Output the (x, y) coordinate of the center of the cell containing the given text.  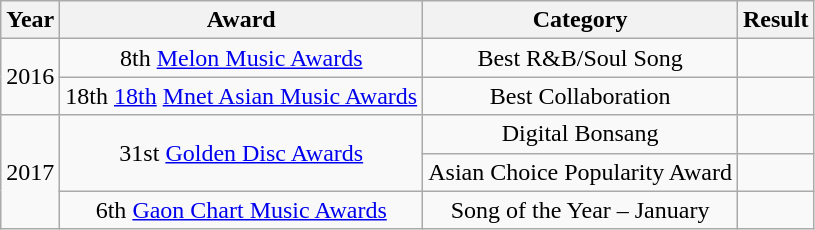
2017 (30, 172)
Result (776, 20)
Category (580, 20)
Award (242, 20)
Digital Bonsang (580, 134)
18th 18th Mnet Asian Music Awards (242, 96)
Asian Choice Popularity Award (580, 172)
Song of the Year – January (580, 210)
31st Golden Disc Awards (242, 153)
2016 (30, 77)
8th Melon Music Awards (242, 58)
6th Gaon Chart Music Awards (242, 210)
Best R&B/Soul Song (580, 58)
Best Collaboration (580, 96)
Year (30, 20)
